Provide the [x, y] coordinate of the cell's center where the given text is located.  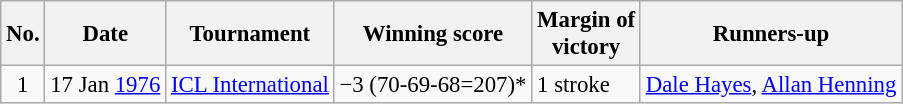
−3 (70-69-68=207)* [433, 85]
Date [106, 34]
Runners-up [770, 34]
Margin ofvictory [586, 34]
Tournament [250, 34]
17 Jan 1976 [106, 85]
ICL International [250, 85]
Dale Hayes, Allan Henning [770, 85]
1 stroke [586, 85]
1 [23, 85]
Winning score [433, 34]
No. [23, 34]
